Search for the cell housing the specified text and yield its [x, y] center coordinate. 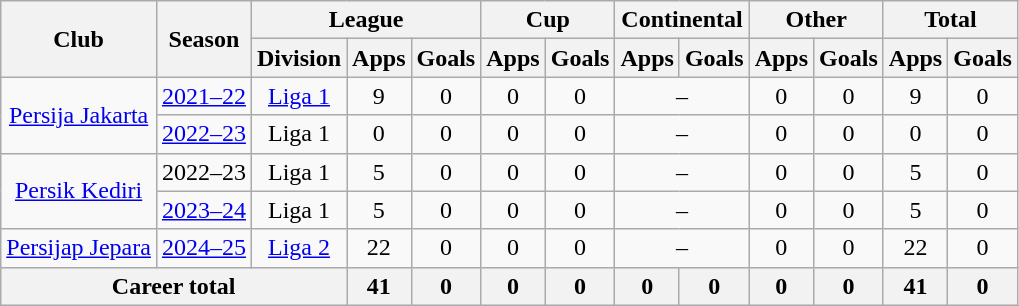
2023–24 [204, 210]
Club [79, 39]
League [366, 20]
2024–25 [204, 248]
Liga 2 [298, 248]
Persija Jakarta [79, 115]
Other [816, 20]
Division [298, 58]
Career total [174, 286]
Cup [548, 20]
Total [950, 20]
2021–22 [204, 96]
Persik Kediri [79, 191]
Persijap Jepara [79, 248]
Continental [682, 20]
Season [204, 39]
